Return the (X, Y) coordinate for the center point of the cell that contains the specified text.  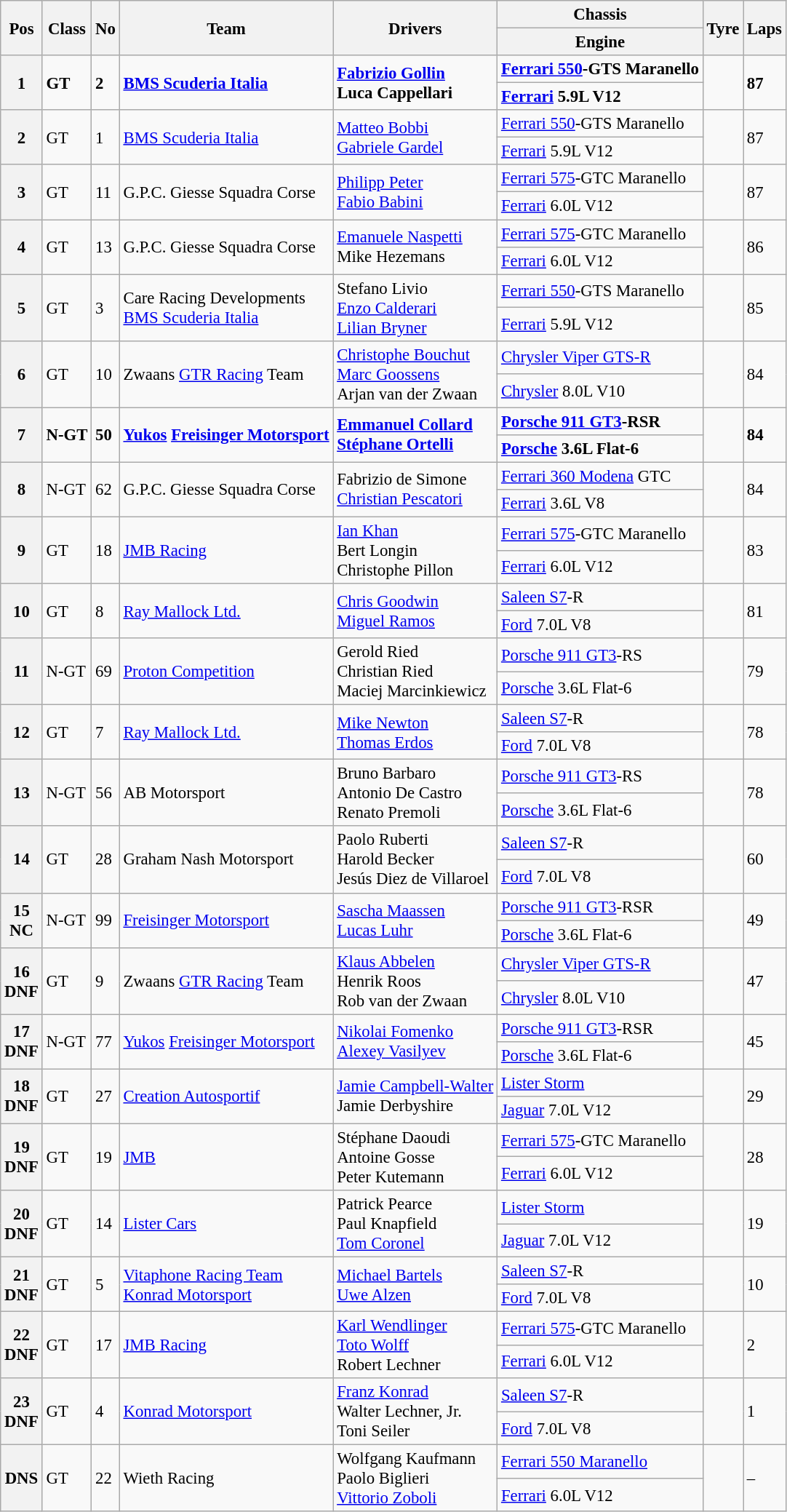
62 (105, 489)
Fabrizio Gollin Luca Cappellari (415, 83)
Paolo Ruberti Harold Becker Jesús Diez de Villaroel (415, 860)
21DNF (22, 1285)
Gerold Ried Christian Ried Maciej Marcinkiewicz (415, 672)
69 (105, 672)
22DNF (22, 1345)
Chassis (601, 15)
Klaus Abbelen Henrik Roos Rob van der Zwaan (415, 981)
Stefano Livio Enzo Calderari Lilian Bryner (415, 308)
81 (765, 611)
Bruno Barbaro Antonio De Castro Renato Premoli (415, 793)
83 (765, 550)
60 (765, 860)
Karl Wendlinger Toto Wolff Robert Lechner (415, 1345)
Matteo Bobbi Gabriele Gardel (415, 137)
56 (105, 793)
JMB (226, 1157)
20DNF (22, 1224)
17DNF (22, 1042)
Team (226, 28)
23DNF (22, 1412)
18DNF (22, 1096)
Emanuele Naspetti Mike Hezemans (415, 247)
Sascha Maassen Lucas Luhr (415, 920)
86 (765, 247)
Care Racing Developments BMS Scuderia Italia (226, 308)
AB Motorsport (226, 793)
Ferrari 3.6L V8 (601, 504)
Graham Nash Motorsport (226, 860)
29 (765, 1096)
19DNF (22, 1157)
DNS (22, 1479)
Proton Competition (226, 672)
12 (22, 732)
Patrick Pearce Paul Knapfield Tom Coronel (415, 1224)
Laps (765, 28)
Ian Khan Bert Longin Christophe Pillon (415, 550)
Freisinger Motorsport (226, 920)
No (105, 28)
Philipp Peter Fabio Babini (415, 192)
Wolfgang Kaufmann Paolo Biglieri Vittorio Zoboli (415, 1479)
15NC (22, 920)
Franz Konrad Walter Lechner, Jr. Toni Seiler (415, 1412)
6 (22, 374)
99 (105, 920)
Drivers (415, 28)
Pos (22, 28)
Fabrizio de Simone Christian Pescatori (415, 489)
Nikolai Fomenko Alexey Vasilyev (415, 1042)
Engine (601, 42)
Wieth Racing (226, 1479)
Christophe Bouchut Marc Goossens Arjan van der Zwaan (415, 374)
Tyre (723, 28)
79 (765, 672)
Creation Autosportif (226, 1096)
Michael Bartels Uwe Alzen (415, 1285)
Vitaphone Racing Team Konrad Motorsport (226, 1285)
Chris Goodwin Miguel Ramos (415, 611)
Ferrari 360 Modena GTC (601, 476)
Lister Cars (226, 1224)
Ferrari 550 Maranello (601, 1462)
77 (105, 1042)
– (765, 1479)
49 (765, 920)
27 (105, 1096)
18 (105, 550)
Jamie Campbell-Walter Jamie Derbyshire (415, 1096)
Stéphane Daoudi Antoine Gosse Peter Kutemann (415, 1157)
22 (105, 1479)
16DNF (22, 981)
85 (765, 308)
45 (765, 1042)
Emmanuel Collard Stéphane Ortelli (415, 435)
17 (105, 1345)
50 (105, 435)
47 (765, 981)
Mike Newton Thomas Erdos (415, 732)
Class (67, 28)
Konrad Motorsport (226, 1412)
